Locate the cell with the specified text and output its (x, y) center coordinate. 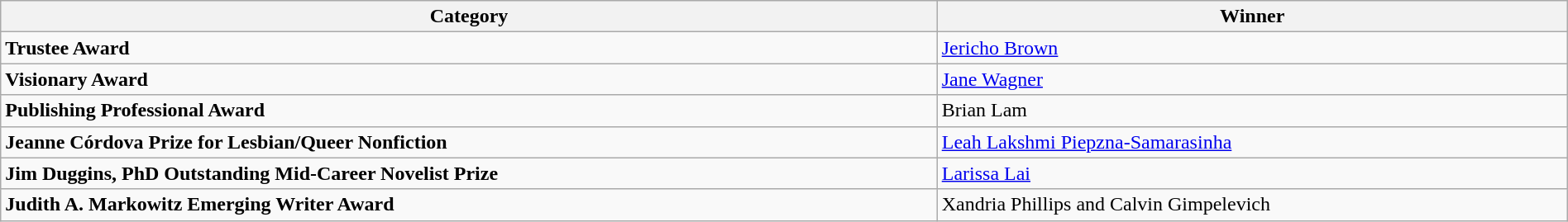
Publishing Professional Award (469, 111)
Jane Wagner (1252, 79)
Xandria Phillips and Calvin Gimpelevich (1252, 205)
Jeanne Córdova Prize for Lesbian/Queer Nonfiction (469, 142)
Larissa Lai (1252, 173)
Jericho Brown (1252, 48)
Judith A. Markowitz Emerging Writer Award (469, 205)
Leah Lakshmi Piepzna-Samarasinha (1252, 142)
Trustee Award (469, 48)
Category (469, 17)
Jim Duggins, PhD Outstanding Mid-Career Novelist Prize (469, 173)
Visionary Award (469, 79)
Winner (1252, 17)
Brian Lam (1252, 111)
